Provide the (x, y) coordinate of the cell's center where the given text is located.  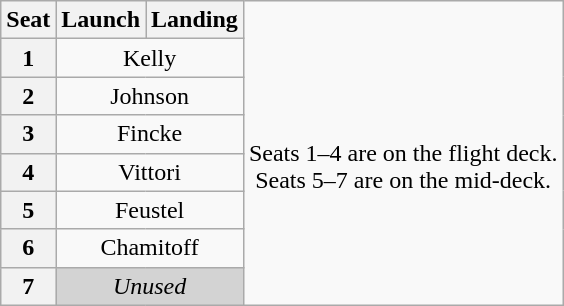
Landing (195, 20)
Vittori (150, 172)
3 (28, 134)
1 (28, 58)
Seat (28, 20)
Johnson (150, 96)
2 (28, 96)
Seats 1–4 are on the flight deck.Seats 5–7 are on the mid-deck. (403, 153)
4 (28, 172)
7 (28, 286)
Kelly (150, 58)
Unused (150, 286)
Launch (101, 20)
Feustel (150, 210)
Chamitoff (150, 248)
5 (28, 210)
6 (28, 248)
Fincke (150, 134)
